Detect which cell encompasses the target text, then output its [x, y] center coordinate. 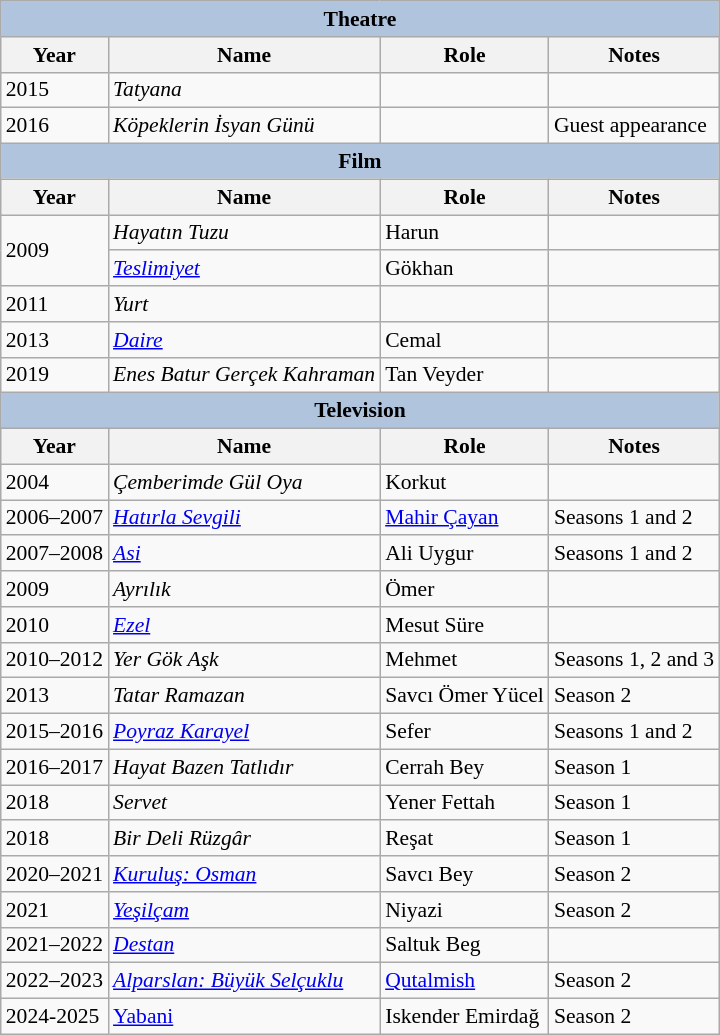
2015–2016 [54, 732]
Yeşilçam [244, 910]
Qutalmish [464, 981]
Television [360, 411]
2016 [54, 126]
Ezel [244, 625]
2011 [54, 304]
Seasons 1, 2 and 3 [634, 660]
Yabani [244, 1017]
2022–2023 [54, 981]
2010 [54, 625]
Ömer [464, 589]
Asi [244, 554]
2020–2021 [54, 874]
Ali Uygur [464, 554]
Tatar Ramazan [244, 696]
Niyazi [464, 910]
Korkut [464, 482]
Tatyana [244, 90]
Mehmet [464, 660]
Mahir Çayan [464, 518]
Gökhan [464, 269]
Tan Veyder [464, 375]
Mesut Süre [464, 625]
Çemberimde Gül Oya [244, 482]
Hatırla Sevgili [244, 518]
2004 [54, 482]
Saltuk Beg [464, 945]
Alparslan: Büyük Selçuklu [244, 981]
Servet [244, 803]
2021 [54, 910]
2006–2007 [54, 518]
Yurt [244, 304]
Yer Gök Aşk [244, 660]
Harun [464, 233]
2024-2025 [54, 1017]
Teslimiyet [244, 269]
Destan [244, 945]
2010–2012 [54, 660]
Kuruluş: Osman [244, 874]
Sefer [464, 732]
Köpeklerin İsyan Günü [244, 126]
Daire [244, 340]
2015 [54, 90]
Reşat [464, 839]
Guest appearance [634, 126]
2007–2008 [54, 554]
Iskender Emirdağ [464, 1017]
2016–2017 [54, 767]
Cerrah Bey [464, 767]
Enes Batur Gerçek Kahraman [244, 375]
Film [360, 162]
2019 [54, 375]
Ayrılık [244, 589]
Savcı Ömer Yücel [464, 696]
Theatre [360, 19]
Yener Fettah [464, 803]
2021–2022 [54, 945]
Cemal [464, 340]
Hayat Bazen Tatlıdır [244, 767]
Savcı Bey [464, 874]
Poyraz Karayel [244, 732]
Bir Deli Rüzgâr [244, 839]
Hayatın Tuzu [244, 233]
